Identify which cell holds the provided text, then report its (x, y) central coordinate. 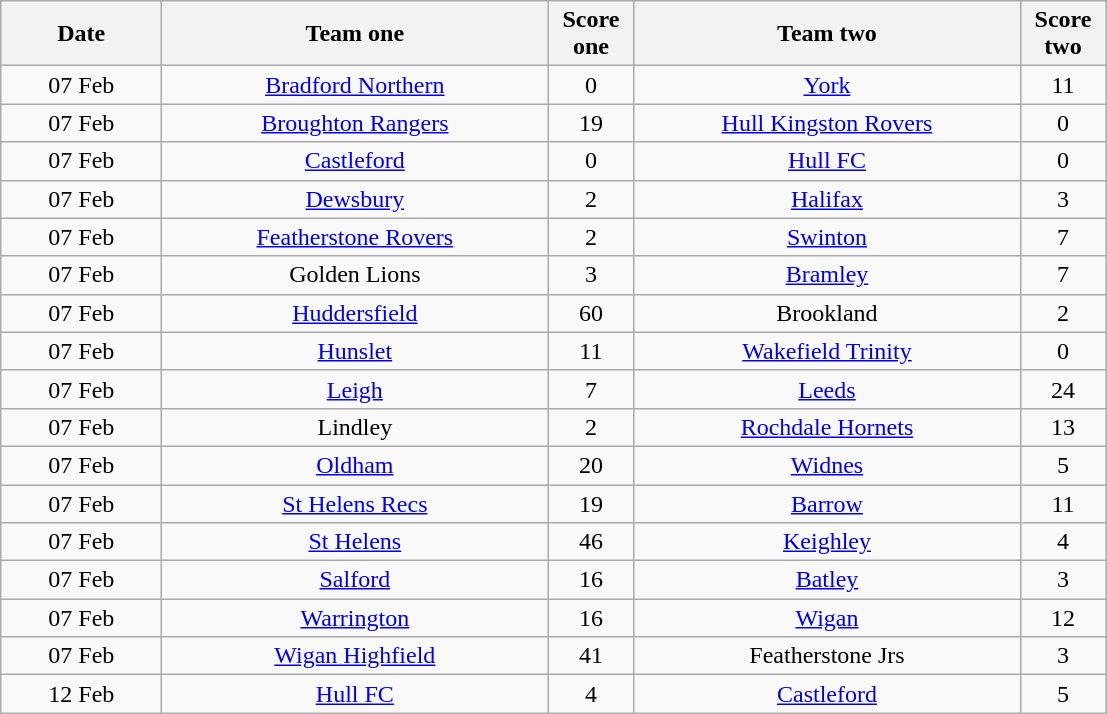
46 (591, 542)
Team two (827, 34)
Wigan (827, 618)
Salford (355, 580)
York (827, 85)
Batley (827, 580)
41 (591, 656)
Hull Kingston Rovers (827, 123)
Team one (355, 34)
Huddersfield (355, 313)
Keighley (827, 542)
Wigan Highfield (355, 656)
Golden Lions (355, 275)
12 Feb (82, 694)
Brookland (827, 313)
Wakefield Trinity (827, 351)
Score one (591, 34)
Featherstone Jrs (827, 656)
Hunslet (355, 351)
Broughton Rangers (355, 123)
60 (591, 313)
24 (1063, 389)
Lindley (355, 427)
20 (591, 465)
Warrington (355, 618)
13 (1063, 427)
Bradford Northern (355, 85)
Widnes (827, 465)
Halifax (827, 199)
Leigh (355, 389)
Featherstone Rovers (355, 237)
Bramley (827, 275)
Dewsbury (355, 199)
Oldham (355, 465)
Rochdale Hornets (827, 427)
12 (1063, 618)
St Helens (355, 542)
Barrow (827, 503)
Score two (1063, 34)
St Helens Recs (355, 503)
Leeds (827, 389)
Swinton (827, 237)
Date (82, 34)
